Scan for the cell matching the given text and deliver its (X, Y) coordinate at center. 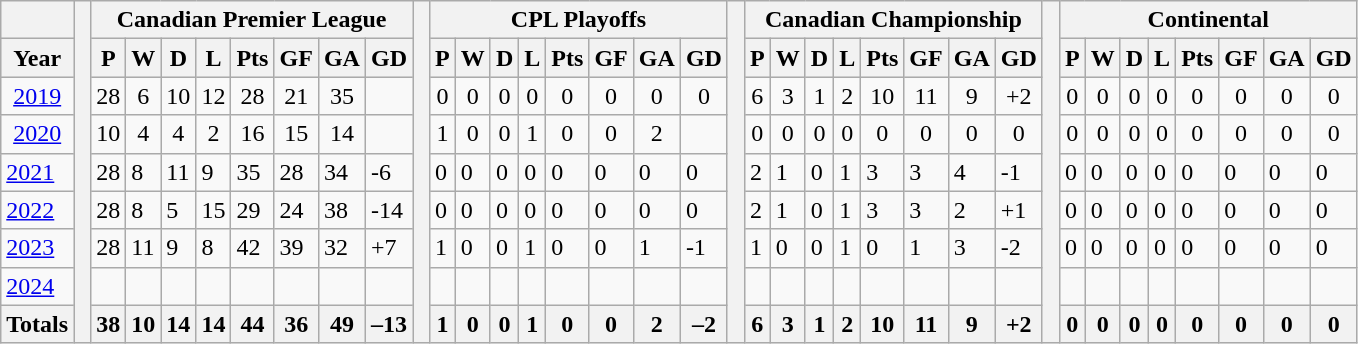
32 (342, 248)
+1 (1018, 210)
24 (296, 210)
2019 (38, 96)
16 (252, 134)
21 (296, 96)
2020 (38, 134)
5 (178, 210)
Canadian Championship (893, 20)
36 (296, 324)
2021 (38, 172)
CPL Playoffs (579, 20)
+7 (388, 248)
39 (296, 248)
2024 (38, 286)
-2 (1018, 248)
2023 (38, 248)
Year (38, 58)
2022 (38, 210)
34 (342, 172)
–13 (388, 324)
–2 (704, 324)
49 (342, 324)
44 (252, 324)
-14 (388, 210)
Continental (1208, 20)
42 (252, 248)
Canadian Premier League (252, 20)
29 (252, 210)
-6 (388, 172)
12 (214, 96)
Totals (38, 324)
